Determine the [X, Y] coordinate at the center of the cell enclosing the given text.  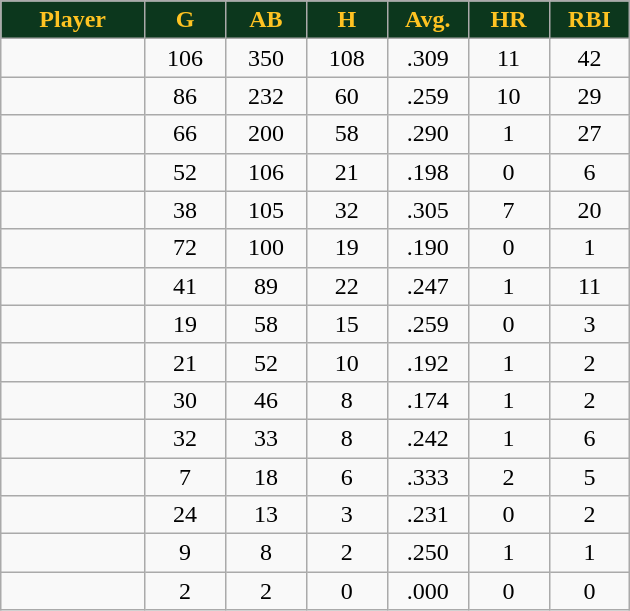
108 [346, 58]
.247 [428, 286]
27 [590, 134]
33 [266, 438]
AB [266, 20]
232 [266, 96]
86 [186, 96]
24 [186, 515]
Player [73, 20]
5 [590, 477]
15 [346, 324]
RBI [590, 20]
.192 [428, 362]
18 [266, 477]
H [346, 20]
89 [266, 286]
G [186, 20]
66 [186, 134]
Avg. [428, 20]
20 [590, 210]
42 [590, 58]
105 [266, 210]
60 [346, 96]
100 [266, 248]
200 [266, 134]
41 [186, 286]
.000 [428, 591]
72 [186, 248]
38 [186, 210]
.305 [428, 210]
9 [186, 553]
HR [508, 20]
.190 [428, 248]
.198 [428, 172]
.333 [428, 477]
22 [346, 286]
46 [266, 400]
.242 [428, 438]
350 [266, 58]
.174 [428, 400]
.309 [428, 58]
13 [266, 515]
30 [186, 400]
.290 [428, 134]
29 [590, 96]
.250 [428, 553]
.231 [428, 515]
